Identify which cell holds the provided text, then report its [x, y] central coordinate. 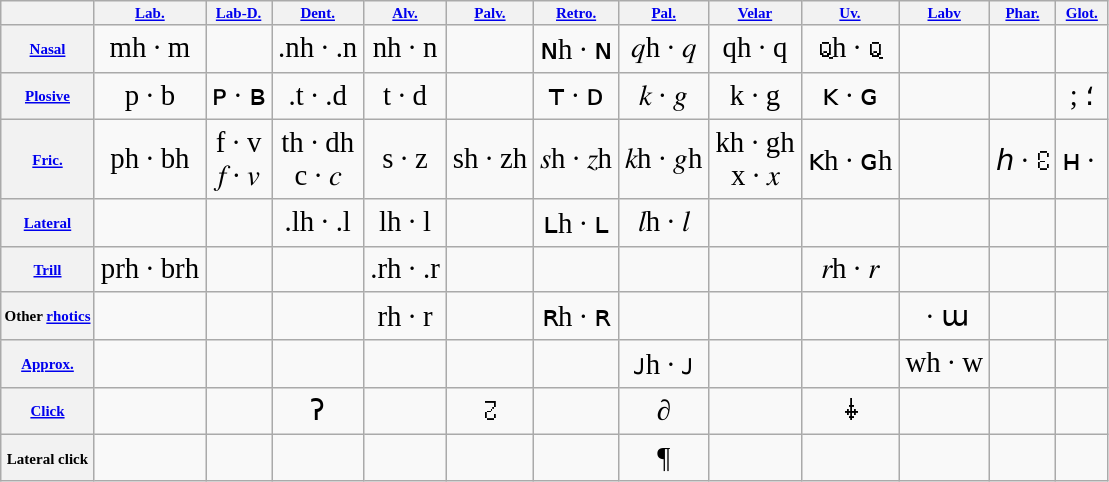
𝑟h · 𝑟 [850, 269]
.nh · .n [318, 48]
⸸ [850, 410]
Lateral [48, 222]
Retro. [576, 13]
¶ [664, 458]
qh · q [755, 48]
Lab. [150, 13]
.t · .d [318, 96]
ᴘ · ʙ [239, 96]
ʜ · [1082, 160]
wh · w [944, 364]
.lh · .l [318, 222]
𝑙h · 𝑙 [664, 222]
ʀh · ʀ [576, 316]
Labv [944, 13]
ᴋ · ɢ [850, 96]
· ɯ [944, 316]
𝑘 · 𝑔 [664, 96]
Phar. [1022, 13]
p · b [150, 96]
; ؛ [1082, 96]
prh · brh [150, 269]
ʔ [318, 410]
∂ [664, 410]
lh · l [406, 222]
Dent. [318, 13]
𝑠h · 𝑧h [576, 160]
Trill [48, 269]
Uv. [850, 13]
Fric. [48, 160]
Plosive [48, 96]
Alv. [406, 13]
t · d [406, 96]
rh · r [406, 316]
ᴋh · ɢh [850, 160]
Velar [755, 13]
𝑞h · 𝑞 [664, 48]
Other rhotics [48, 316]
mh · m [150, 48]
↊ [490, 410]
s · z [406, 160]
Pal. [664, 13]
kh · ghx · 𝑥 [755, 160]
nh · n [406, 48]
f · v𝑓 · 𝑣 [239, 160]
Approx. [48, 364]
ᴛ · ᴅ [576, 96]
ꞯh · ꞯ [850, 48]
Click [48, 410]
ɴh · ɴ [576, 48]
Lateral click [48, 458]
Glot. [1082, 13]
ᴊh · ᴊ [664, 364]
sh · zh [490, 160]
Palv. [490, 13]
.rh · .r [406, 269]
th · dhc · 𝑐 [318, 160]
k · g [755, 96]
ph · bh [150, 160]
ʟh · ʟ [576, 222]
ℎ · ↋ [1022, 160]
Nasal [48, 48]
Lab-D. [239, 13]
𝑘h · 𝑔h [664, 160]
